Provide the (x, y) coordinate of the cell's center where the given text is located.  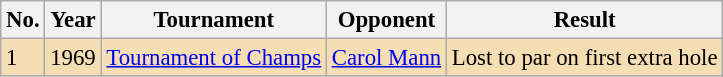
1 (23, 58)
Carol Mann (386, 58)
Tournament (214, 20)
No. (23, 20)
Lost to par on first extra hole (585, 58)
Tournament of Champs (214, 58)
Opponent (386, 20)
Result (585, 20)
1969 (73, 58)
Year (73, 20)
